Return [X, Y] of the center of cell containing provided text 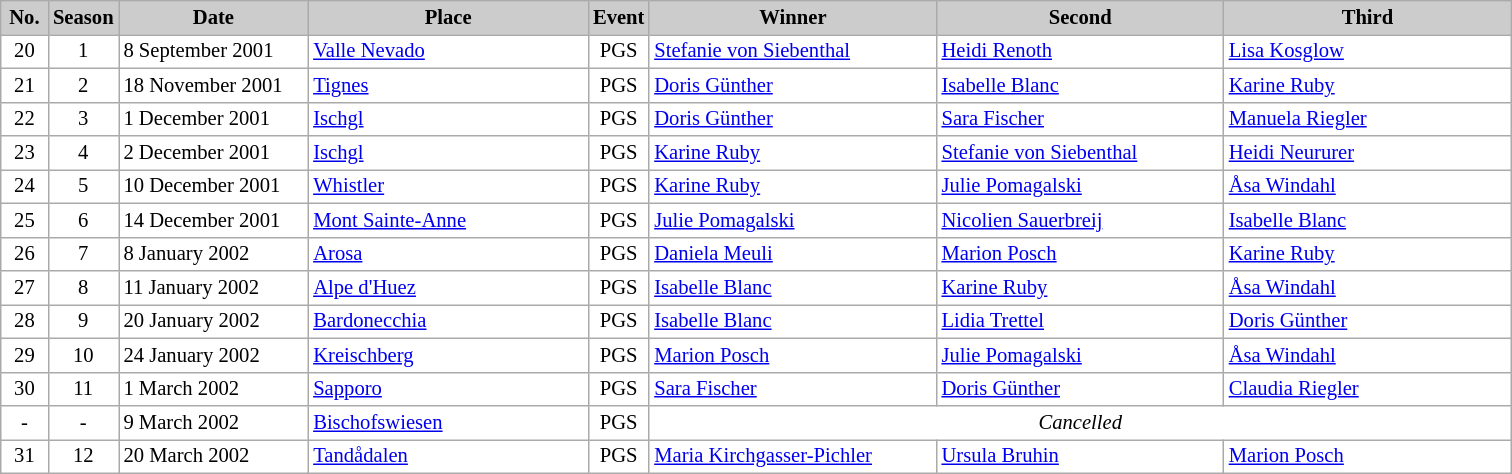
21 [24, 85]
Ursula Bruhin [1080, 456]
25 [24, 220]
8 [83, 287]
20 [24, 51]
14 December 2001 [213, 220]
22 [24, 119]
1 December 2001 [213, 119]
Cancelled [1080, 423]
11 January 2002 [213, 287]
1 March 2002 [213, 389]
Place [448, 17]
27 [24, 287]
Bardonecchia [448, 321]
Arosa [448, 254]
9 [83, 321]
7 [83, 254]
8 January 2002 [213, 254]
Event [618, 17]
10 December 2001 [213, 186]
23 [24, 153]
Maria Kirchgasser-Pichler [792, 456]
Daniela Meuli [792, 254]
Heidi Renoth [1080, 51]
28 [24, 321]
31 [24, 456]
2 December 2001 [213, 153]
24 January 2002 [213, 355]
30 [24, 389]
24 [24, 186]
2 [83, 85]
3 [83, 119]
18 November 2001 [213, 85]
Valle Nevado [448, 51]
Bischofswiesen [448, 423]
Tandådalen [448, 456]
Claudia Riegler [1368, 389]
9 March 2002 [213, 423]
6 [83, 220]
Manuela Riegler [1368, 119]
Nicolien Sauerbreij [1080, 220]
Alpe d'Huez [448, 287]
8 September 2001 [213, 51]
Lisa Kosglow [1368, 51]
Sapporo [448, 389]
20 January 2002 [213, 321]
29 [24, 355]
10 [83, 355]
Tignes [448, 85]
4 [83, 153]
No. [24, 17]
5 [83, 186]
Kreischberg [448, 355]
Date [213, 17]
Lidia Trettel [1080, 321]
Season [83, 17]
Winner [792, 17]
Second [1080, 17]
Mont Sainte-Anne [448, 220]
Heidi Neururer [1368, 153]
26 [24, 254]
20 March 2002 [213, 456]
Whistler [448, 186]
1 [83, 51]
Third [1368, 17]
12 [83, 456]
11 [83, 389]
